Extract the [x, y] coordinate from the center of the cell holding the provided text.  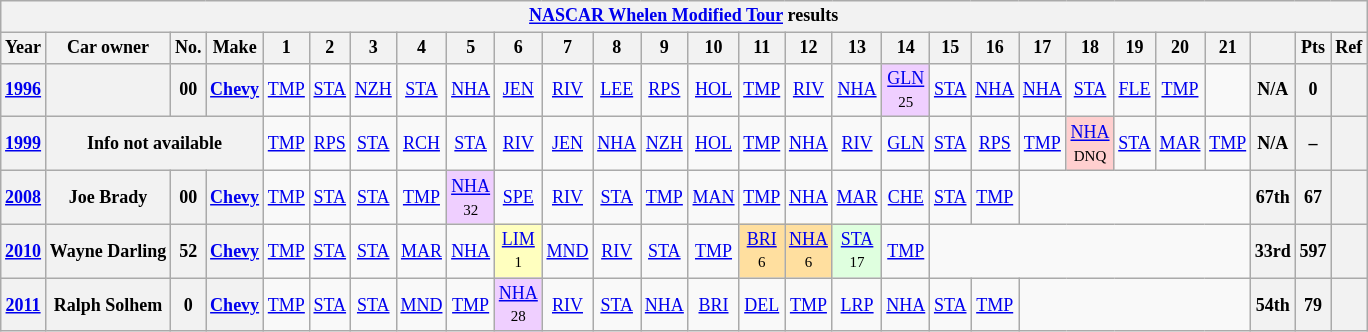
MAN [714, 197]
LEE [617, 90]
– [1313, 144]
LIM1 [518, 251]
21 [1228, 48]
33rd [1274, 251]
13 [857, 48]
2008 [24, 197]
GLN [906, 144]
Info not available [154, 144]
2010 [24, 251]
10 [714, 48]
54th [1274, 305]
Car owner [108, 48]
9 [664, 48]
SPE [518, 197]
52 [188, 251]
CHE [906, 197]
Ralph Solhem [108, 305]
19 [1134, 48]
Wayne Darling [108, 251]
BRI [714, 305]
Pts [1313, 48]
STA17 [857, 251]
1999 [24, 144]
2 [330, 48]
LRP [857, 305]
11 [762, 48]
5 [471, 48]
79 [1313, 305]
16 [995, 48]
BRI6 [762, 251]
20 [1180, 48]
12 [809, 48]
597 [1313, 251]
6 [518, 48]
Make [235, 48]
NHADNQ [1090, 144]
NHA28 [518, 305]
3 [373, 48]
Joe Brady [108, 197]
1996 [24, 90]
FLE [1134, 90]
RCH [422, 144]
Ref [1349, 48]
No. [188, 48]
7 [568, 48]
NHA6 [809, 251]
67th [1274, 197]
NHA32 [471, 197]
17 [1043, 48]
67 [1313, 197]
14 [906, 48]
1 [286, 48]
GLN25 [906, 90]
2011 [24, 305]
4 [422, 48]
Year [24, 48]
18 [1090, 48]
DEL [762, 305]
15 [950, 48]
NASCAR Whelen Modified Tour results [684, 16]
8 [617, 48]
